Return the [X, Y] coordinate for the center point of the cell that contains the specified text.  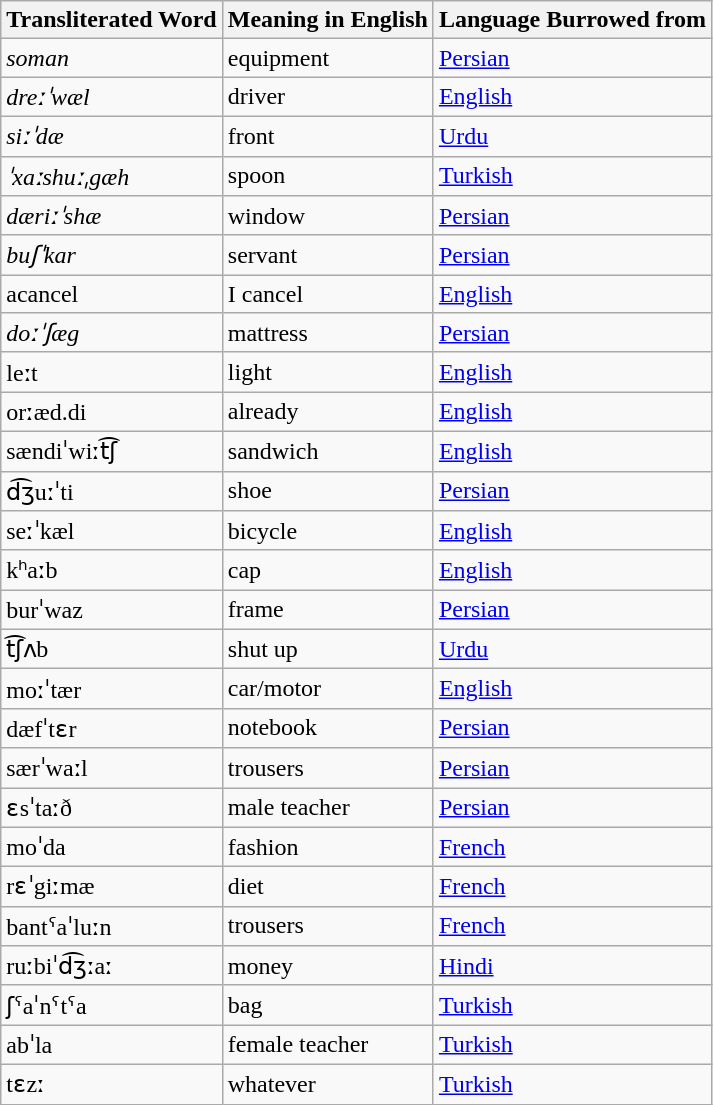
Language Burrowed from [572, 20]
I cancel [328, 294]
mattress [328, 333]
ʃˤaˈnˤtˤa [112, 1005]
ruːbiˈd͡ʒːaː [112, 966]
buʃˈkar [112, 255]
dreːˈwæl [112, 97]
siːˈdæ [112, 136]
leːt [112, 372]
moːˈtær [112, 689]
bicycle [328, 531]
equipment [328, 58]
doːˈʃæg [112, 333]
t͡ʃʌb [112, 649]
dæfˈtɛr [112, 728]
seːˈkæl [112, 531]
window [328, 216]
ˈxaːshuːˌgæh [112, 176]
Meaning in English [328, 20]
bantˤaˈluːn [112, 926]
notebook [328, 728]
frame [328, 610]
dæriːˈshæ [112, 216]
cap [328, 570]
rɛˈgiːmæ [112, 887]
spoon [328, 176]
already [328, 412]
car/motor [328, 689]
sændiˈwiːt͡ʃ [112, 451]
tɛzː [112, 1084]
fashion [328, 847]
Transliterated Word [112, 20]
front [328, 136]
driver [328, 97]
abˈla [112, 1045]
male teacher [328, 808]
d͡ʒuːˈti [112, 491]
acancel [112, 294]
light [328, 372]
soman [112, 58]
burˈwaz [112, 610]
ɛsˈtaːð [112, 808]
female teacher [328, 1045]
shoe [328, 491]
moˈda [112, 847]
servant [328, 255]
særˈwaːl [112, 768]
diet [328, 887]
Hindi [572, 966]
kʰaːb [112, 570]
shut up [328, 649]
money [328, 966]
whatever [328, 1084]
orːæd.di [112, 412]
bag [328, 1005]
sandwich [328, 451]
